Determine the (x, y) coordinate at the center of the cell enclosing the given text.  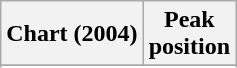
Peakposition (189, 34)
Chart (2004) (72, 34)
